Capture the cell that displays the provided text and extract its (x, y) central coordinate. 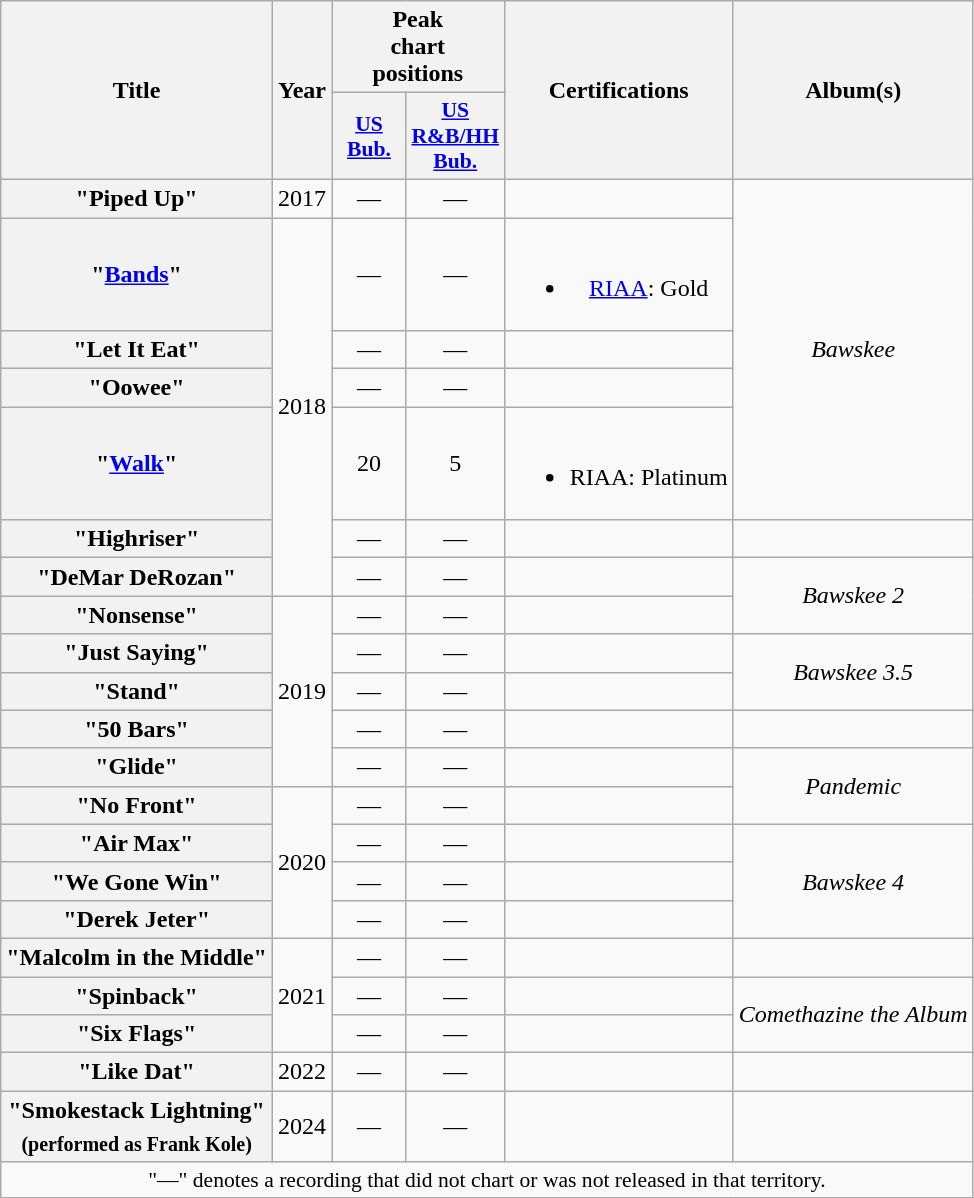
"Bands" (137, 274)
USBub. (370, 136)
"DeMar DeRozan" (137, 577)
"Like Dat" (137, 1072)
2020 (302, 862)
2021 (302, 995)
Bawskee (853, 349)
"Highriser" (137, 539)
Bawskee 4 (853, 881)
"Stand" (137, 691)
"Just Saying" (137, 653)
Peakchartpositions (418, 47)
"Spinback" (137, 995)
2018 (302, 407)
"Air Max" (137, 843)
Certifications (618, 90)
"—" denotes a recording that did not chart or was not released in that territory. (487, 1180)
2022 (302, 1072)
RIAA: Platinum (618, 464)
"Nonsense" (137, 615)
2024 (302, 1126)
5 (455, 464)
Year (302, 90)
Title (137, 90)
20 (370, 464)
"Oowee" (137, 388)
2017 (302, 198)
"50 Bars" (137, 729)
"Walk" (137, 464)
"Derek Jeter" (137, 919)
Comethazine the Album (853, 1014)
Bawskee 3.5 (853, 672)
"Glide" (137, 767)
"Piped Up" (137, 198)
"Malcolm in the Middle" (137, 957)
"We Gone Win" (137, 881)
Pandemic (853, 786)
"No Front" (137, 805)
USR&B/HHBub. (455, 136)
2019 (302, 691)
RIAA: Gold (618, 274)
Bawskee 2 (853, 596)
"Smokestack Lightning"(performed as Frank Kole) (137, 1126)
Album(s) (853, 90)
"Six Flags" (137, 1034)
"Let It Eat" (137, 350)
